Output the [x, y] coordinate of the center of the cell containing the given text.  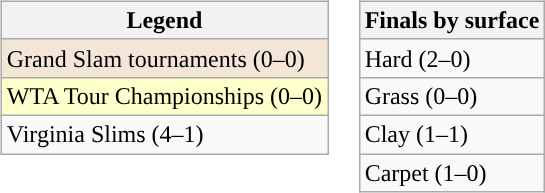
WTA Tour Championships (0–0) [164, 96]
Clay (1–1) [452, 134]
Grand Slam tournaments (0–0) [164, 58]
Hard (2–0) [452, 58]
Carpet (1–0) [452, 173]
Legend [164, 20]
Virginia Slims (4–1) [164, 134]
Grass (0–0) [452, 96]
Finals by surface [452, 20]
